Pinpoint the cell where the given text exists, returning its (x, y) midpoint coordinate. 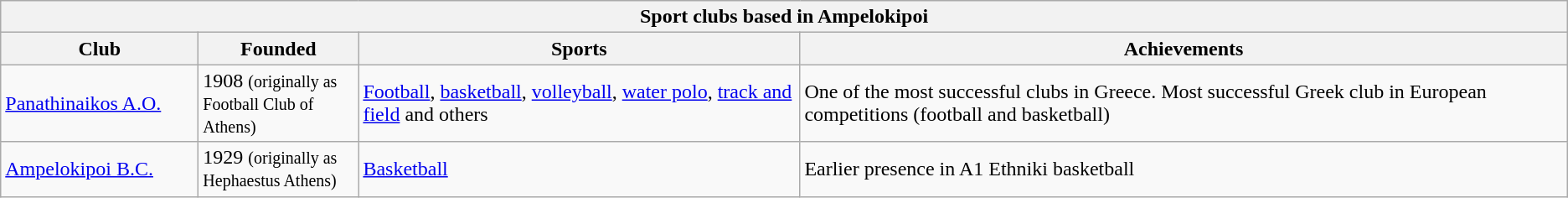
Panathinaikos A.O. (100, 103)
Earlier presence in A1 Ethniki basketball (1184, 169)
Achievements (1184, 49)
Sport clubs based in Ampelokipoi (784, 17)
Sports (580, 49)
Founded (278, 49)
Basketball (580, 169)
1929 (originally as Hephaestus Athens) (278, 169)
One of the most successful clubs in Greece. Most successful Greek club in European competitions (football and basketball) (1184, 103)
Club (100, 49)
Football, basketball, volleyball, water polo, track and field and others (580, 103)
1908 (originally as Football Club of Athens) (278, 103)
Ampelokipoi B.C. (100, 169)
